Extract the (X, Y) coordinate from the center of the cell holding the provided text.  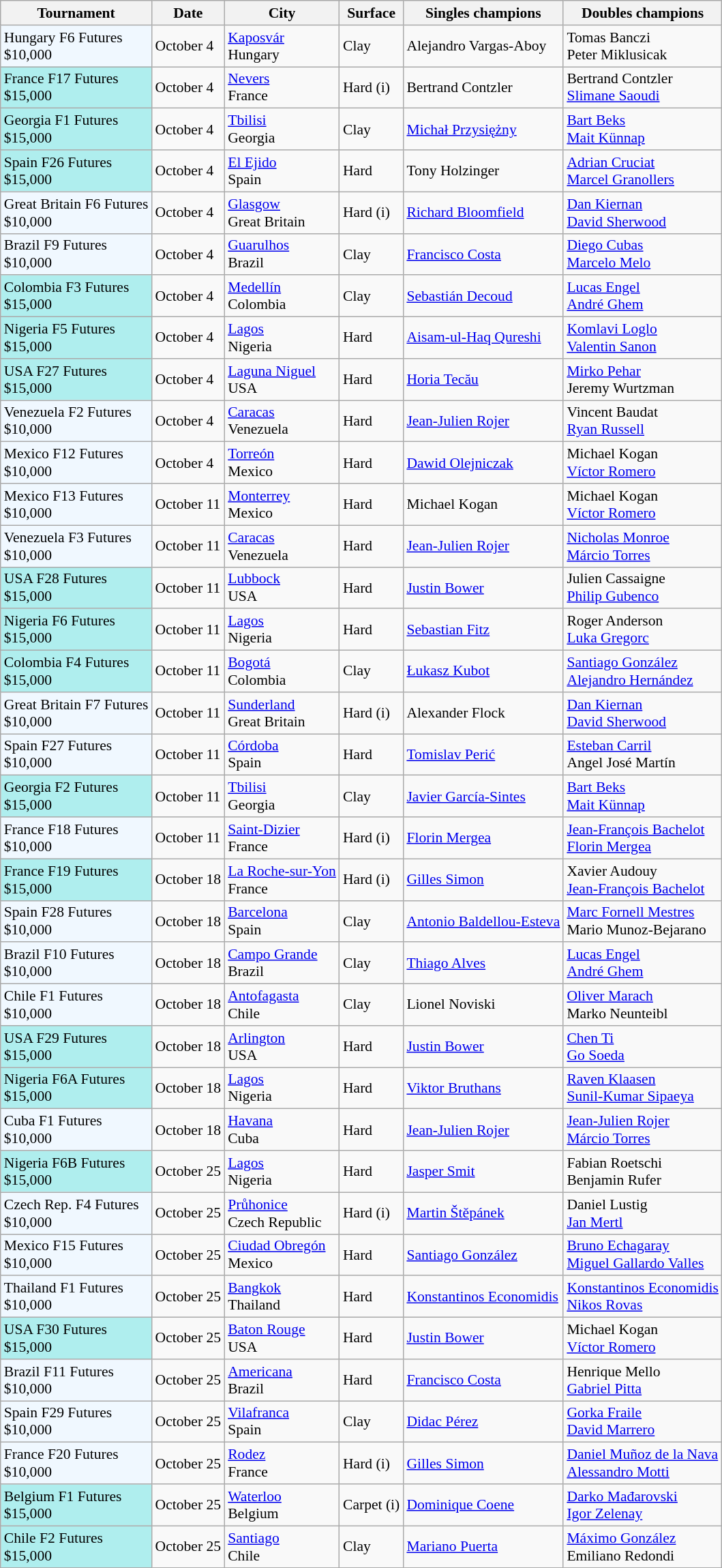
Thailand F1 Futures$10,000 (76, 1297)
Jean-François Bachelot Florin Mergea (642, 838)
Brazil F9 Futures$10,000 (76, 254)
ArlingtonUSA (282, 1046)
MonterreyMexico (282, 505)
Colombia F3 Futures$15,000 (76, 296)
NeversFrance (282, 87)
Doubles champions (642, 13)
Great Britain F6 Futures$10,000 (76, 213)
Surface (371, 13)
Saint-DizierFrance (282, 838)
Georgia F2 Futures$15,000 (76, 797)
Daniel Lustig Jan Mertl (642, 1213)
Carpet (i) (371, 1505)
Fabian Roetschi Benjamin Rufer (642, 1172)
Viktor Bruthans (483, 1089)
Spain F26 Futures$15,000 (76, 171)
Tony Holzinger (483, 171)
Georgia F1 Futures$15,000 (76, 130)
France F18 Futures$10,000 (76, 838)
Dawid Olejniczak (483, 462)
France F19 Futures$15,000 (76, 880)
Singles champions (483, 13)
WaterlooBelgium (282, 1505)
Lionel Noviski (483, 1005)
BangkokThailand (282, 1297)
Dominique Coene (483, 1505)
USA F29 Futures$15,000 (76, 1046)
Florin Mergea (483, 838)
Sebastián Decoud (483, 296)
Adrian Cruciat Marcel Granollers (642, 171)
Great Britain F7 Futures$10,000 (76, 713)
USA F28 Futures$15,000 (76, 588)
TorreónMexico (282, 462)
Łukasz Kubot (483, 671)
KaposvárHungary (282, 46)
Aisam-ul-Haq Qureshi (483, 338)
Xavier Audouy Jean-François Bachelot (642, 880)
Darko Mađarovski Igor Zelenay (642, 1505)
Mexico F13 Futures$10,000 (76, 505)
France F20 Futures$10,000 (76, 1464)
Chen Ti Go Soeda (642, 1046)
La Roche-sur-YonFrance (282, 880)
Tournament (76, 13)
BarcelonaSpain (282, 921)
Tomas Banczi Peter Miklusicak (642, 46)
Cuba F1 Futures$10,000 (76, 1129)
Antonio Baldellou-Esteva (483, 921)
HavanaCuba (282, 1129)
VilafrancaSpain (282, 1421)
Diego Cubas Marcelo Melo (642, 254)
Esteban Carril Angel José Martín (642, 754)
Konstantinos Economidis Nikos Rovas (642, 1297)
Mirko Pehar Jeremy Wurtzman (642, 379)
Santiago González (483, 1255)
Belgium F1 Futures$15,000 (76, 1505)
CórdobaSpain (282, 754)
Bruno Echagaray Miguel Gallardo Valles (642, 1255)
Spain F27 Futures$10,000 (76, 754)
Chile F2 Futures$15,000 (76, 1547)
Nigeria F6 Futures$15,000 (76, 630)
Javier García-Sintes (483, 797)
Gorka Fraile David Marrero (642, 1421)
Brazil F10 Futures$10,000 (76, 963)
Chile F1 Futures$10,000 (76, 1005)
USA F30 Futures$15,000 (76, 1338)
Spain F28 Futures$10,000 (76, 921)
Konstantinos Economidis (483, 1297)
Michael Kogan (483, 505)
Ciudad ObregónMexico (282, 1255)
MedellínColombia (282, 296)
GuarulhosBrazil (282, 254)
Mexico F15 Futures$10,000 (76, 1255)
Spain F29 Futures$10,000 (76, 1421)
Richard Bloomfield (483, 213)
Brazil F11 Futures$10,000 (76, 1380)
Marc Fornell Mestres Mario Munoz-Bejarano (642, 921)
AmericanaBrazil (282, 1380)
Michał Przysiężny (483, 130)
Hungary F6 Futures$10,000 (76, 46)
Bertrand Contzler Slimane Saoudi (642, 87)
Alexander Flock (483, 713)
SantiagoChile (282, 1547)
Venezuela F3 Futures$10,000 (76, 546)
Baton RougeUSA (282, 1338)
Didac Pérez (483, 1421)
Máximo González Emiliano Redondi (642, 1547)
Nicholas Monroe Márcio Torres (642, 546)
Mexico F12 Futures$10,000 (76, 462)
Horia Tecău (483, 379)
Santiago González Alejandro Hernández (642, 671)
Campo GrandeBrazil (282, 963)
Bertrand Contzler (483, 87)
Roger Anderson Luka Gregorc (642, 630)
BogotáColombia (282, 671)
Martin Štěpánek (483, 1213)
Czech Rep. F4 Futures$10,000 (76, 1213)
Laguna NiguelUSA (282, 379)
Alejandro Vargas-Aboy (483, 46)
Nigeria F6A Futures$15,000 (76, 1089)
Komlavi Loglo Valentin Sanon (642, 338)
GlasgowGreat Britain (282, 213)
Jasper Smit (483, 1172)
Mariano Puerta (483, 1547)
Raven Klaasen Sunil-Kumar Sipaeya (642, 1089)
SunderlandGreat Britain (282, 713)
Nigeria F6B Futures$15,000 (76, 1172)
Daniel Muñoz de la Nava Alessandro Motti (642, 1464)
El EjidoSpain (282, 171)
Venezuela F2 Futures$10,000 (76, 421)
City (282, 13)
Julien Cassaigne Philip Gubenco (642, 588)
France F17 Futures$15,000 (76, 87)
USA F27 Futures$15,000 (76, 379)
Oliver Marach Marko Neunteibl (642, 1005)
RodezFrance (282, 1464)
Sebastian Fitz (483, 630)
Jean-Julien Rojer Márcio Torres (642, 1129)
Colombia F4 Futures$15,000 (76, 671)
LubbockUSA (282, 588)
PrůhoniceCzech Republic (282, 1213)
Tomislav Perić (483, 754)
Date (188, 13)
Vincent Baudat Ryan Russell (642, 421)
Nigeria F5 Futures$15,000 (76, 338)
Thiago Alves (483, 963)
Henrique Mello Gabriel Pitta (642, 1380)
AntofagastaChile (282, 1005)
